Scan for the cell matching the given text and deliver its (x, y) coordinate at center. 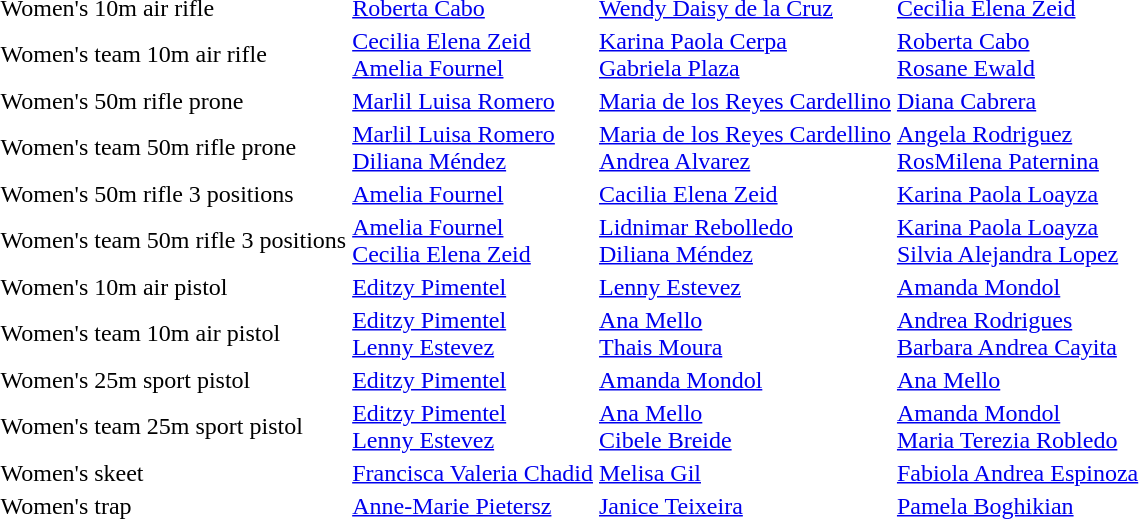
Marlil Luisa RomeroDiliana Méndez (473, 148)
Francisca Valeria Chadid (473, 473)
Karina Paola Loayza (1017, 194)
Andrea RodriguesBarbara Andrea Cayita (1017, 334)
Maria de los Reyes Cardellino (746, 101)
Amelia FournelCecilia Elena Zeid (473, 240)
Lenny Estevez (746, 287)
Angela RodriguezRosMilena Paternina (1017, 148)
Marlil Luisa Romero (473, 101)
Roberta CaboRosane Ewald (1017, 54)
Ana MelloThais Moura (746, 334)
Amelia Fournel (473, 194)
Ana Mello (1017, 380)
Amanda MondolMaria Terezia Robledo (1017, 426)
Melisa Gil (746, 473)
Karina Paola LoayzaSilvia Alejandra Lopez (1017, 240)
Diana Cabrera (1017, 101)
Maria de los Reyes CardellinoAndrea Alvarez (746, 148)
Cecilia Elena ZeidAmelia Fournel (473, 54)
Cacilia Elena Zeid (746, 194)
Lidnimar RebolledoDiliana Méndez (746, 240)
Karina Paola CerpaGabriela Plaza (746, 54)
Fabiola Andrea Espinoza (1017, 473)
Ana MelloCibele Breide (746, 426)
